Find where the given text appears and provide that cell's center as [X, Y] coordinate. 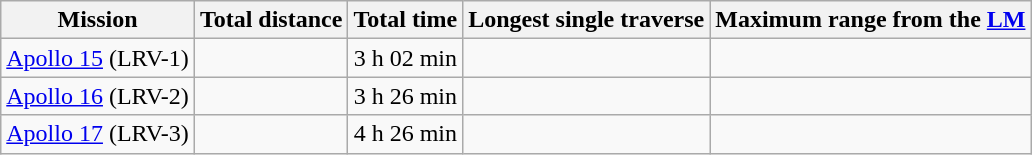
Mission [98, 20]
Maximum range from the LM [870, 20]
4 h 26 min [406, 134]
3 h 26 min [406, 96]
Total time [406, 20]
Apollo 15 (LRV-1) [98, 58]
3 h 02 min [406, 58]
Apollo 16 (LRV-2) [98, 96]
Apollo 17 (LRV-3) [98, 134]
Longest single traverse [586, 20]
Total distance [271, 20]
